Capture the cell that displays the provided text and extract its [x, y] central coordinate. 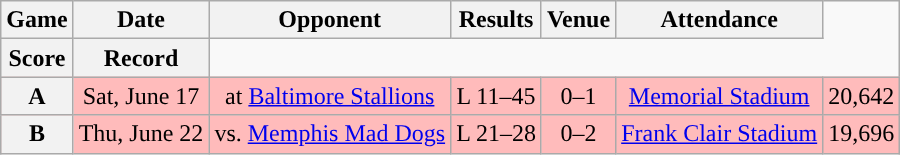
Venue [578, 20]
Score [37, 58]
L 21–28 [496, 134]
A [37, 96]
Results [496, 20]
at Baltimore Stallions [330, 96]
Record [141, 58]
Sat, June 17 [141, 96]
L 11–45 [496, 96]
B [37, 134]
Frank Clair Stadium [720, 134]
19,696 [862, 134]
20,642 [862, 96]
vs. Memphis Mad Dogs [330, 134]
Attendance [720, 20]
0–2 [578, 134]
Thu, June 22 [141, 134]
0–1 [578, 96]
Memorial Stadium [720, 96]
Game [37, 20]
Date [141, 20]
Opponent [330, 20]
